From the cell containing the given text, extract its center point as [x, y] coordinate. 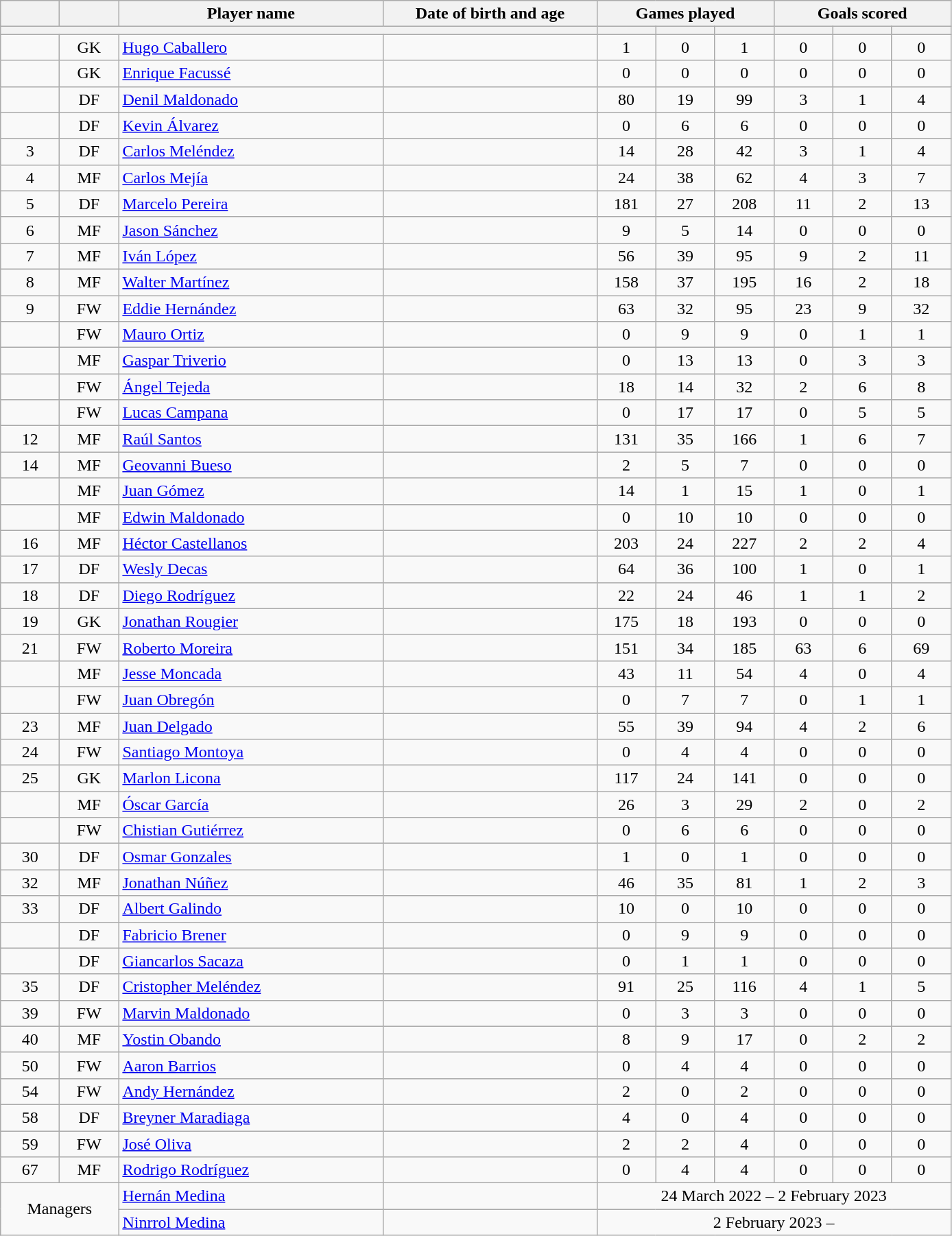
Rodrigo Rodríguez [251, 1170]
Andy Hernández [251, 1091]
21 [30, 647]
141 [744, 779]
Marlon Licona [251, 779]
Hugo Caballero [251, 47]
Ángel Tejeda [251, 387]
15 [744, 491]
208 [744, 204]
59 [30, 1143]
Marvin Maldonado [251, 1013]
203 [626, 543]
227 [744, 543]
Carlos Meléndez [251, 152]
Jonathan Núñez [251, 883]
Juan Delgado [251, 726]
24 March 2022 – 2 February 2023 [774, 1196]
Diego Rodríguez [251, 595]
Breyner Maradiaga [251, 1117]
158 [626, 282]
Jonathan Rougier [251, 621]
Eddie Hernández [251, 308]
30 [30, 857]
50 [30, 1065]
Carlos Mejía [251, 178]
Santiago Montoya [251, 752]
Giancarlos Sacaza [251, 961]
Yostin Obando [251, 1039]
Cristopher Meléndez [251, 987]
Edwin Maldonado [251, 517]
José Oliva [251, 1143]
38 [685, 178]
Osmar Gonzales [251, 857]
80 [626, 99]
27 [685, 204]
Aaron Barrios [251, 1065]
81 [744, 883]
116 [744, 987]
99 [744, 99]
166 [744, 439]
28 [685, 152]
Roberto Moreira [251, 647]
58 [30, 1117]
43 [626, 674]
Iván López [251, 256]
91 [626, 987]
Chistian Gutiérrez [251, 831]
Games played [685, 14]
67 [30, 1170]
Juan Gómez [251, 491]
69 [921, 647]
Denil Maldonado [251, 99]
Ninrrol Medina [251, 1222]
Lucas Campana [251, 413]
100 [744, 569]
56 [626, 256]
26 [626, 805]
Mauro Ortiz [251, 335]
193 [744, 621]
Héctor Castellanos [251, 543]
Albert Galindo [251, 909]
Gaspar Triverio [251, 361]
Jason Sánchez [251, 230]
Óscar García [251, 805]
117 [626, 779]
Juan Obregón [251, 700]
36 [685, 569]
185 [744, 647]
33 [30, 909]
Player name [251, 14]
37 [685, 282]
42 [744, 152]
181 [626, 204]
12 [30, 439]
175 [626, 621]
151 [626, 647]
62 [744, 178]
Date of birth and age [490, 14]
2 February 2023 – [774, 1222]
Raúl Santos [251, 439]
Geovanni Bueso [251, 465]
Fabricio Brener [251, 935]
Walter Martínez [251, 282]
Enrique Facussé [251, 73]
40 [30, 1039]
Marcelo Pereira [251, 204]
Kevin Álvarez [251, 126]
Wesly Decas [251, 569]
22 [626, 595]
Jesse Moncada [251, 674]
195 [744, 282]
64 [626, 569]
Goals scored [862, 14]
34 [685, 647]
Managers [60, 1209]
29 [744, 805]
55 [626, 726]
94 [744, 726]
Hernán Medina [251, 1196]
131 [626, 439]
